Provide the (X, Y) coordinate of the cell's center where the given text is located.  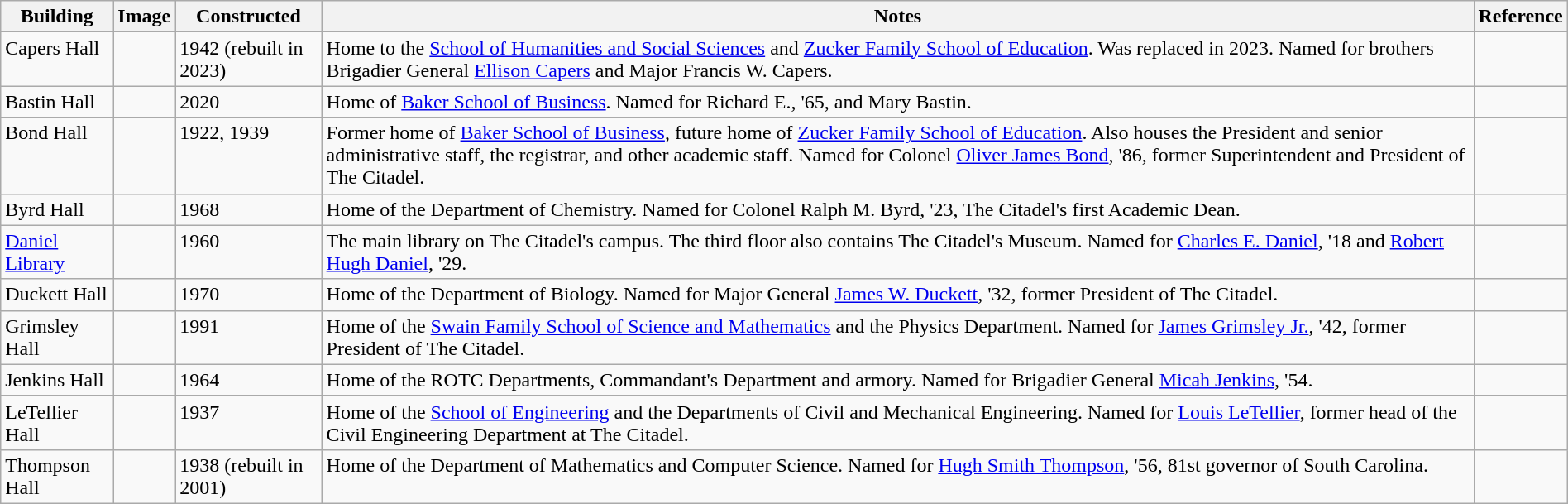
1991 (248, 338)
Home of the Department of Mathematics and Computer Science. Named for Hugh Smith Thompson, '56, 81st governor of South Carolina. (898, 477)
Notes (898, 17)
Image (144, 17)
Jenkins Hall (57, 380)
Home of Baker School of Business. Named for Richard E., '65, and Mary Bastin. (898, 102)
Thompson Hall (57, 477)
Duckett Hall (57, 295)
1937 (248, 422)
LeTellier Hall (57, 422)
1960 (248, 252)
2020 (248, 102)
1964 (248, 380)
Constructed (248, 17)
Reference (1520, 17)
1938 (rebuilt in 2001) (248, 477)
Building (57, 17)
1922, 1939 (248, 156)
Bastin Hall (57, 102)
1968 (248, 209)
Daniel Library (57, 252)
Home of the Department of Chemistry. Named for Colonel Ralph M. Byrd, '23, The Citadel's first Academic Dean. (898, 209)
Capers Hall (57, 60)
1942 (rebuilt in 2023) (248, 60)
Grimsley Hall (57, 338)
1970 (248, 295)
Byrd Hall (57, 209)
Home of the ROTC Departments, Commandant's Department and armory. Named for Brigadier General Micah Jenkins, '54. (898, 380)
Home of the Department of Biology. Named for Major General James W. Duckett, '32, former President of The Citadel. (898, 295)
Bond Hall (57, 156)
